From the cell containing the given text, extract its center point as [X, Y] coordinate. 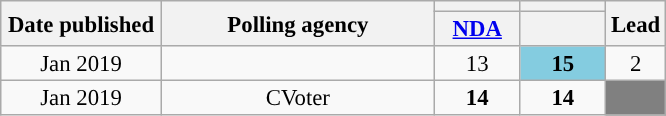
Date published [82, 24]
15 [563, 64]
2 [636, 64]
13 [477, 64]
Polling agency [298, 24]
NDA [477, 30]
Lead [636, 24]
CVoter [298, 98]
